Capture the cell that displays the provided text and extract its (x, y) central coordinate. 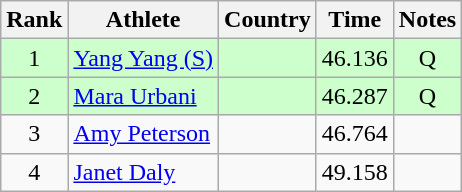
Time (354, 20)
46.287 (354, 96)
Yang Yang (S) (144, 58)
Athlete (144, 20)
4 (34, 172)
Amy Peterson (144, 134)
46.136 (354, 58)
49.158 (354, 172)
46.764 (354, 134)
Country (268, 20)
1 (34, 58)
Notes (427, 20)
3 (34, 134)
Janet Daly (144, 172)
Mara Urbani (144, 96)
Rank (34, 20)
2 (34, 96)
